Return [X, Y] of the center of cell containing provided text 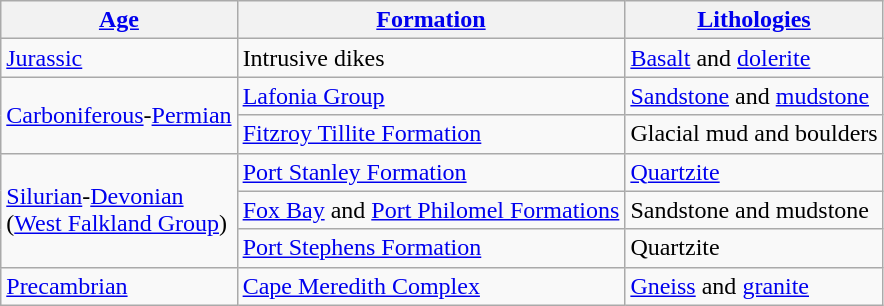
Cape Meredith Complex [431, 286]
Port Stanley Formation [431, 172]
Port Stephens Formation [431, 248]
Lithologies [754, 20]
Intrusive dikes [431, 58]
Precambrian [119, 286]
Lafonia Group [431, 96]
Fox Bay and Port Philomel Formations [431, 210]
Carboniferous-Permian [119, 115]
Glacial mud and boulders [754, 134]
Fitzroy Tillite Formation [431, 134]
Formation [431, 20]
Age [119, 20]
Jurassic [119, 58]
Basalt and dolerite [754, 58]
Silurian-Devonian(West Falkland Group) [119, 210]
Gneiss and granite [754, 286]
